Search for the cell housing the specified text and yield its [x, y] center coordinate. 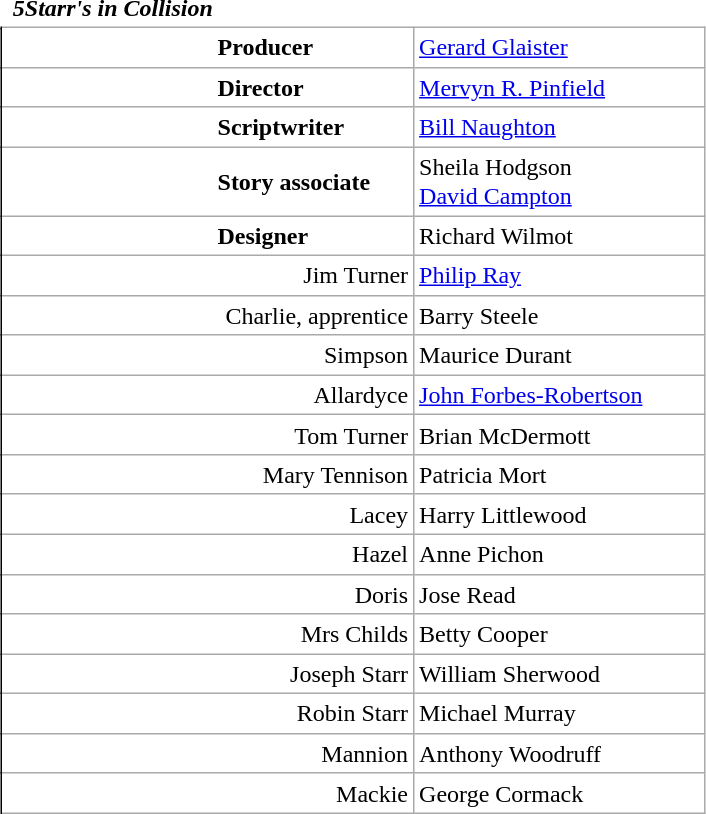
Gerard Glaister [560, 47]
William Sherwood [560, 674]
Allardyce [208, 395]
Bill Naughton [560, 127]
Patricia Mort [560, 475]
Maurice Durant [560, 355]
Barry Steele [560, 315]
Jim Turner [208, 275]
Mary Tennison [208, 475]
Producer [208, 47]
Mannion [208, 753]
Simpson [208, 355]
Mackie [208, 793]
Jose Read [560, 594]
Betty Cooper [560, 634]
Michael Murray [560, 714]
Hazel [208, 554]
Scriptwriter [208, 127]
Mervyn R. Pinfield [560, 87]
Brian McDermott [560, 435]
Sheila HodgsonDavid Campton [560, 182]
Lacey [208, 514]
Richard Wilmot [560, 236]
Mrs Childs [208, 634]
Designer [208, 236]
Anthony Woodruff [560, 753]
Philip Ray [560, 275]
Joseph Starr [208, 674]
Anne Pichon [560, 554]
Harry Littlewood [560, 514]
Robin Starr [208, 714]
Tom Turner [208, 435]
John Forbes-Robertson [560, 395]
Doris [208, 594]
George Cormack [560, 793]
Charlie, apprentice [208, 315]
Story associate [208, 182]
Director [208, 87]
